Return [X, Y] of the center of cell containing provided text 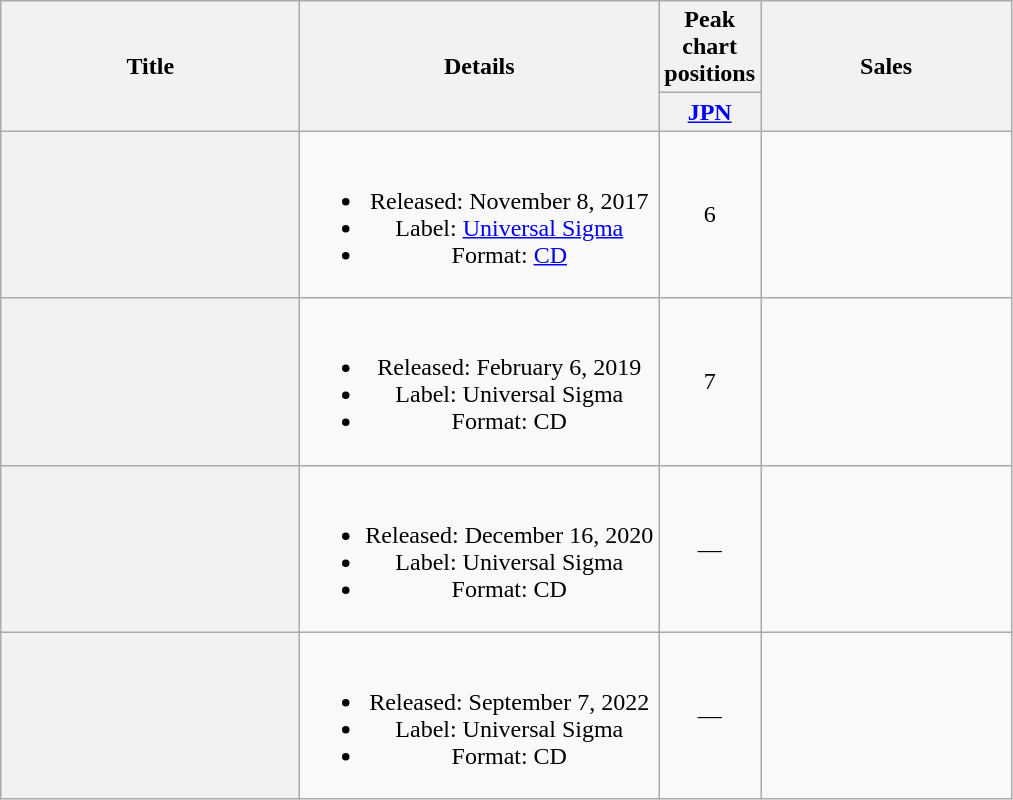
Released: February 6, 2019Label: Universal SigmaFormat: CD [480, 382]
7 [710, 382]
Details [480, 66]
Released: December 16, 2020Label: Universal SigmaFormat: CD [480, 548]
Released: November 8, 2017Label: Universal SigmaFormat: CD [480, 214]
Peak chart positions [710, 47]
Sales [886, 66]
6 [710, 214]
JPN [710, 112]
Released: September 7, 2022Label: Universal SigmaFormat: CD [480, 716]
Title [150, 66]
